Identify which cell holds the provided text, then report its (X, Y) central coordinate. 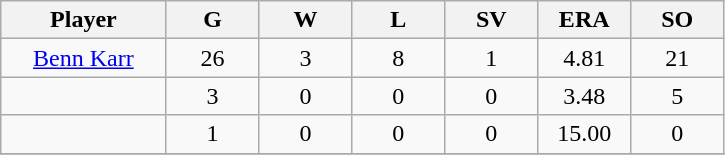
W (306, 20)
Benn Karr (84, 58)
21 (678, 58)
ERA (584, 20)
3.48 (584, 96)
4.81 (584, 58)
SV (492, 20)
26 (212, 58)
Player (84, 20)
G (212, 20)
8 (398, 58)
5 (678, 96)
SO (678, 20)
15.00 (584, 134)
L (398, 20)
